Find where the given text appears and provide that cell's center as [X, Y] coordinate. 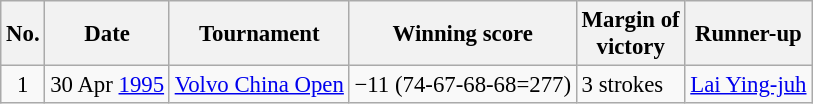
Runner-up [748, 34]
Volvo China Open [259, 85]
No. [23, 34]
Lai Ying-juh [748, 85]
Winning score [462, 34]
Tournament [259, 34]
1 [23, 85]
Margin ofvictory [630, 34]
3 strokes [630, 85]
−11 (74-67-68-68=277) [462, 85]
30 Apr 1995 [107, 85]
Date [107, 34]
